For the text-containing cell, return its midpoint in (X, Y) coordinate format. 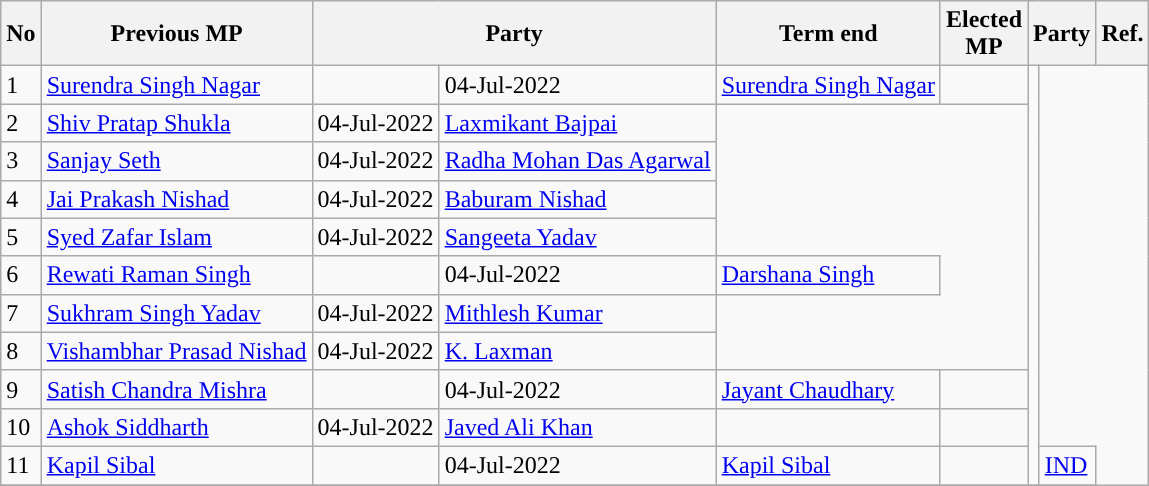
5 (21, 237)
Mithlesh Kumar (578, 313)
7 (21, 313)
Satish Chandra Mishra (176, 389)
IND (1068, 465)
Darshana Singh (828, 275)
9 (21, 389)
Syed Zafar Islam (176, 237)
11 (21, 465)
Baburam Nishad (578, 199)
Radha Mohan Das Agarwal (578, 161)
Elected MP (984, 34)
Javed Ali Khan (578, 427)
Shiv Pratap Shukla (176, 123)
No (21, 34)
Term end (828, 34)
2 (21, 123)
Ref. (1122, 34)
Sangeeta Yadav (578, 237)
Rewati Raman Singh (176, 275)
3 (21, 161)
K. Laxman (578, 351)
Sanjay Seth (176, 161)
Jai Prakash Nishad (176, 199)
1 (21, 85)
6 (21, 275)
Previous MP (176, 34)
Jayant Chaudhary (828, 389)
Ashok Siddharth (176, 427)
Vishambhar Prasad Nishad (176, 351)
Sukhram Singh Yadav (176, 313)
8 (21, 351)
4 (21, 199)
10 (21, 427)
Laxmikant Bajpai (578, 123)
